Determine the (x, y) coordinate at the center of the cell enclosing the given text.  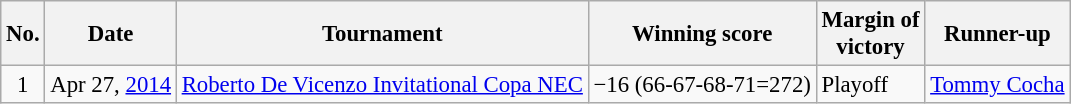
Margin ofvictory (870, 34)
Date (110, 34)
No. (23, 34)
Apr 27, 2014 (110, 85)
Roberto De Vicenzo Invitational Copa NEC (382, 85)
−16 (66-67-68-71=272) (702, 85)
Runner-up (998, 34)
1 (23, 85)
Winning score (702, 34)
Playoff (870, 85)
Tommy Cocha (998, 85)
Tournament (382, 34)
